Locate the cell with the specified text and output its (x, y) center coordinate. 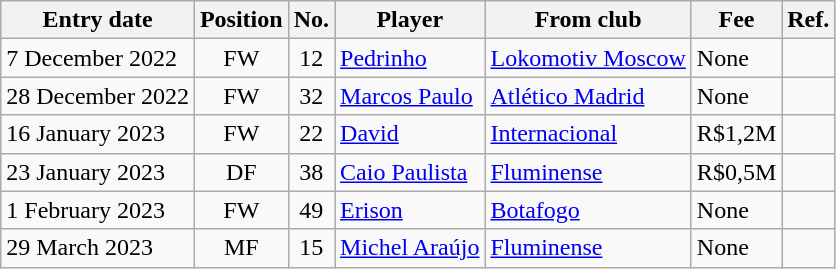
From club (588, 20)
Internacional (588, 134)
Position (241, 20)
Lokomotiv Moscow (588, 58)
Caio Paulista (410, 172)
DF (241, 172)
Botafogo (588, 210)
Fee (736, 20)
49 (311, 210)
29 March 2023 (98, 248)
Ref. (808, 20)
Marcos Paulo (410, 96)
David (410, 134)
MF (241, 248)
12 (311, 58)
Player (410, 20)
1 February 2023 (98, 210)
Pedrinho (410, 58)
23 January 2023 (98, 172)
32 (311, 96)
22 (311, 134)
R$1,2M (736, 134)
Atlético Madrid (588, 96)
Entry date (98, 20)
16 January 2023 (98, 134)
No. (311, 20)
Michel Araújo (410, 248)
15 (311, 248)
38 (311, 172)
R$0,5M (736, 172)
Erison (410, 210)
28 December 2022 (98, 96)
7 December 2022 (98, 58)
